Detect which cell encompasses the target text, then output its (x, y) center coordinate. 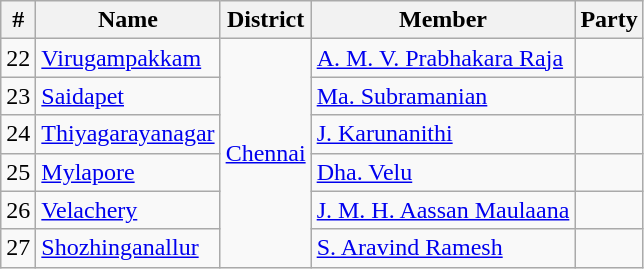
Chennai (266, 153)
Member (443, 20)
A. M. V. Prabhakara Raja (443, 58)
26 (18, 210)
Name (128, 20)
23 (18, 96)
J. Karunanithi (443, 134)
J. M. H. Aassan Maulaana (443, 210)
24 (18, 134)
Shozhinganallur (128, 248)
25 (18, 172)
Dha. Velu (443, 172)
# (18, 20)
S. Aravind Ramesh (443, 248)
District (266, 20)
27 (18, 248)
Virugampakkam (128, 58)
Thiyagarayanagar (128, 134)
Ma. Subramanian (443, 96)
22 (18, 58)
Velachery (128, 210)
Saidapet (128, 96)
Party (609, 20)
Mylapore (128, 172)
